Scan for the cell matching the given text and deliver its (X, Y) coordinate at center. 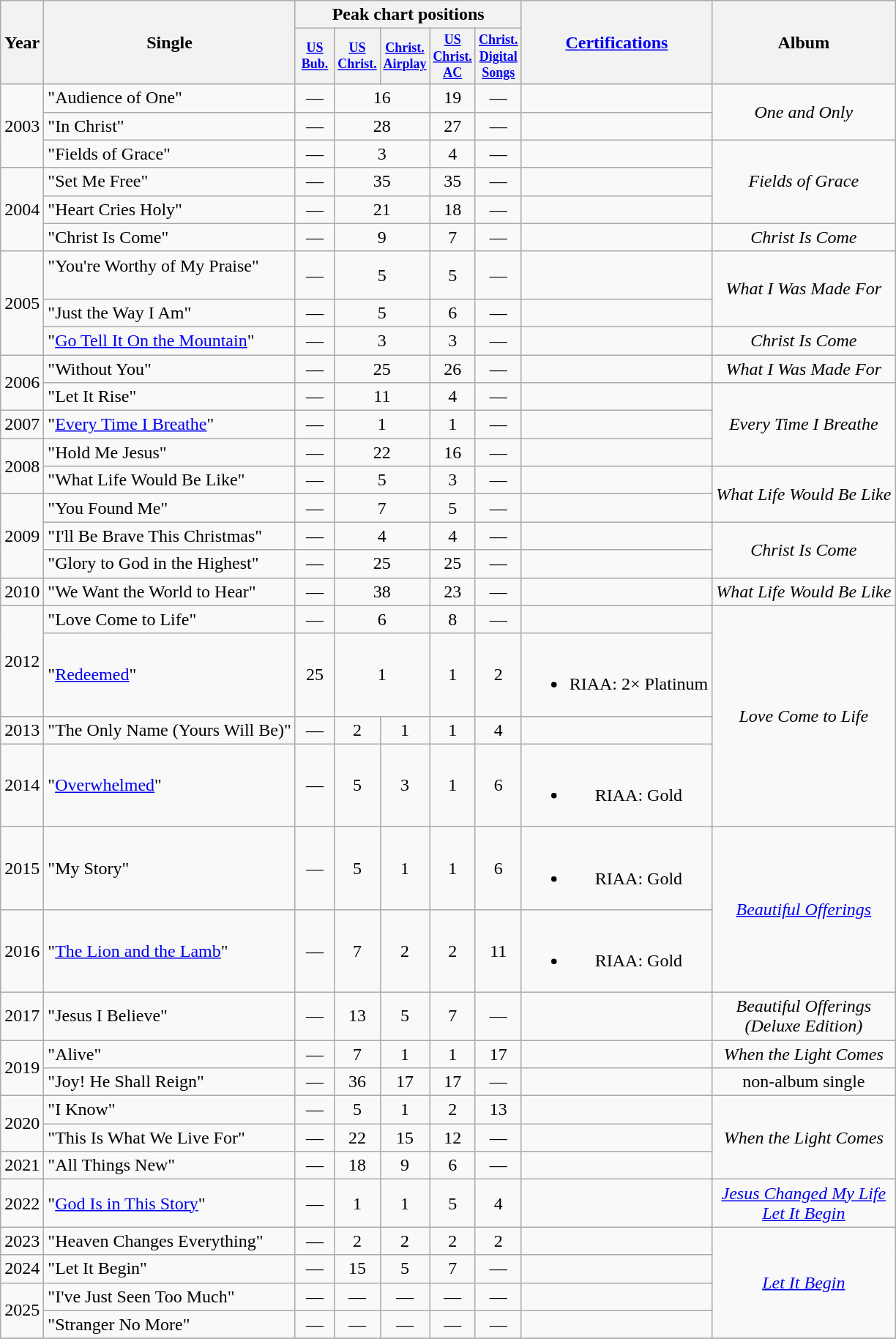
"The Only Name (Yours Will Be)" (170, 730)
2009 (22, 536)
Beautiful Offerings(Deluxe Edition) (804, 1016)
2012 (22, 660)
"You're Worthy of My Praise" (170, 275)
2021 (22, 1165)
23 (452, 592)
Fields of Grace (804, 182)
2019 (22, 1068)
RIAA: 2× Platinum (616, 675)
USChrist. (357, 56)
2006 (22, 383)
non-album single (804, 1082)
Year (22, 42)
Peak chart positions (408, 15)
"I Know" (170, 1110)
"Go Tell It On the Mountain" (170, 340)
Christ.Airplay (405, 56)
2022 (22, 1204)
2016 (22, 950)
"Let It Begin" (170, 1269)
"Alive" (170, 1054)
"Fields of Grace" (170, 154)
"My Story" (170, 868)
"The Lion and the Lamb" (170, 950)
"I'll Be Brave This Christmas" (170, 536)
Every Time I Breathe (804, 425)
28 (382, 126)
"All Things New" (170, 1165)
"Overwhelmed" (170, 785)
"God Is in This Story" (170, 1204)
"You Found Me" (170, 508)
"Let It Rise" (170, 397)
2025 (22, 1310)
"Without You" (170, 369)
19 (452, 98)
"Christ Is Come" (170, 237)
"Stranger No More" (170, 1324)
Certifications (616, 42)
"Hold Me Jesus" (170, 452)
2014 (22, 785)
"Redeemed" (170, 675)
2013 (22, 730)
2024 (22, 1269)
USBub. (315, 56)
2020 (22, 1124)
One and Only (804, 112)
2005 (22, 303)
"Just the Way I Am" (170, 313)
2017 (22, 1016)
2010 (22, 592)
8 (452, 619)
Christ.DigitalSongs (498, 56)
27 (452, 126)
"This Is What We Live For" (170, 1138)
"Love Come to Life" (170, 619)
USChrist. AC (452, 56)
"In Christ" (170, 126)
"We Want the World to Hear" (170, 592)
Jesus Changed My LifeLet It Begin (804, 1204)
21 (382, 209)
"Set Me Free" (170, 182)
2015 (22, 868)
"Every Time I Breathe" (170, 425)
"What Life Would Be Like" (170, 480)
Let It Begin (804, 1283)
12 (452, 1138)
2003 (22, 126)
"Glory to God in the Highest" (170, 564)
"Heart Cries Holy" (170, 209)
Album (804, 42)
"Joy! He Shall Reign" (170, 1082)
"Heaven Changes Everything" (170, 1241)
Single (170, 42)
36 (357, 1082)
"Jesus I Believe" (170, 1016)
"I've Just Seen Too Much" (170, 1297)
26 (452, 369)
"Audience of One" (170, 98)
2007 (22, 425)
2023 (22, 1241)
Love Come to Life (804, 716)
Beautiful Offerings (804, 909)
38 (382, 592)
2008 (22, 466)
2004 (22, 209)
